Output the [X, Y] coordinate of the center of the cell containing the given text.  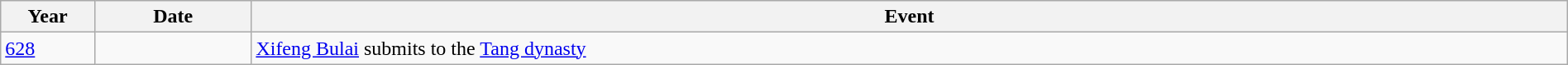
628 [48, 48]
Xifeng Bulai submits to the Tang dynasty [910, 48]
Event [910, 17]
Date [172, 17]
Year [48, 17]
